For the text-containing cell, return its midpoint in [X, Y] coordinate format. 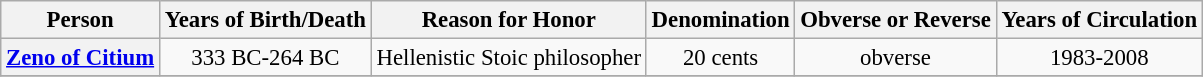
obverse [896, 58]
Hellenistic Stoic philosopher [508, 58]
Years of Birth/Death [265, 20]
20 cents [720, 58]
Denomination [720, 20]
333 BC-264 BC [265, 58]
Reason for Honor [508, 20]
Person [80, 20]
Years of Circulation [1099, 20]
Obverse or Reverse [896, 20]
Zeno of Citium [80, 58]
1983-2008 [1099, 58]
